Identify which cell holds the provided text, then report its [x, y] central coordinate. 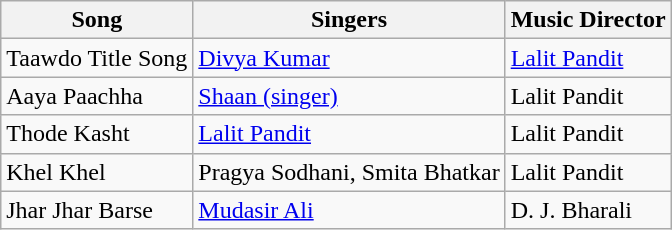
Song [97, 20]
Aaya Paachha [97, 96]
Shaan (singer) [349, 96]
Jhar Jhar Barse [97, 210]
Khel Khel [97, 172]
D. J. Bharali [588, 210]
Mudasir Ali [349, 210]
Thode Kasht [97, 134]
Singers [349, 20]
Music Director [588, 20]
Divya Kumar [349, 58]
Taawdo Title Song [97, 58]
Pragya Sodhani, Smita Bhatkar [349, 172]
